Pinpoint the cell where the given text exists, returning its (X, Y) midpoint coordinate. 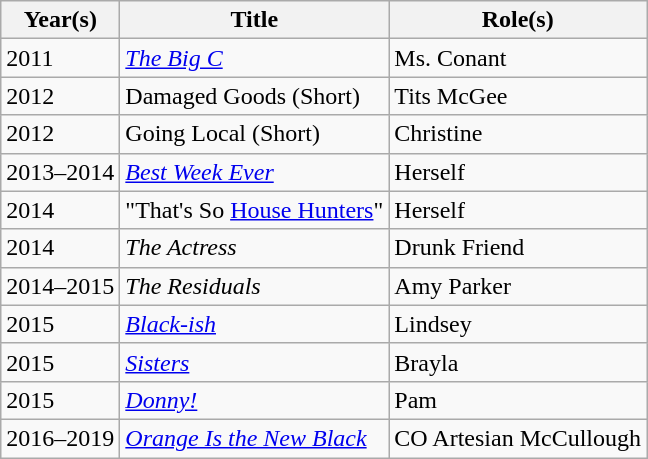
Title (254, 20)
Sisters (254, 362)
Brayla (518, 362)
Pam (518, 400)
CO Artesian McCullough (518, 438)
Best Week Ever (254, 172)
Year(s) (60, 20)
Role(s) (518, 20)
The Residuals (254, 286)
Donny! (254, 400)
Black-ish (254, 324)
Amy Parker (518, 286)
Orange Is the New Black (254, 438)
2013–2014 (60, 172)
2016–2019 (60, 438)
Going Local (Short) (254, 134)
Christine (518, 134)
Lindsey (518, 324)
Tits McGee (518, 96)
"That's So House Hunters" (254, 210)
The Actress (254, 248)
2011 (60, 58)
The Big C (254, 58)
2014–2015 (60, 286)
Drunk Friend (518, 248)
Ms. Conant (518, 58)
Damaged Goods (Short) (254, 96)
